Extract the (x, y) coordinate from the center of the cell holding the provided text.  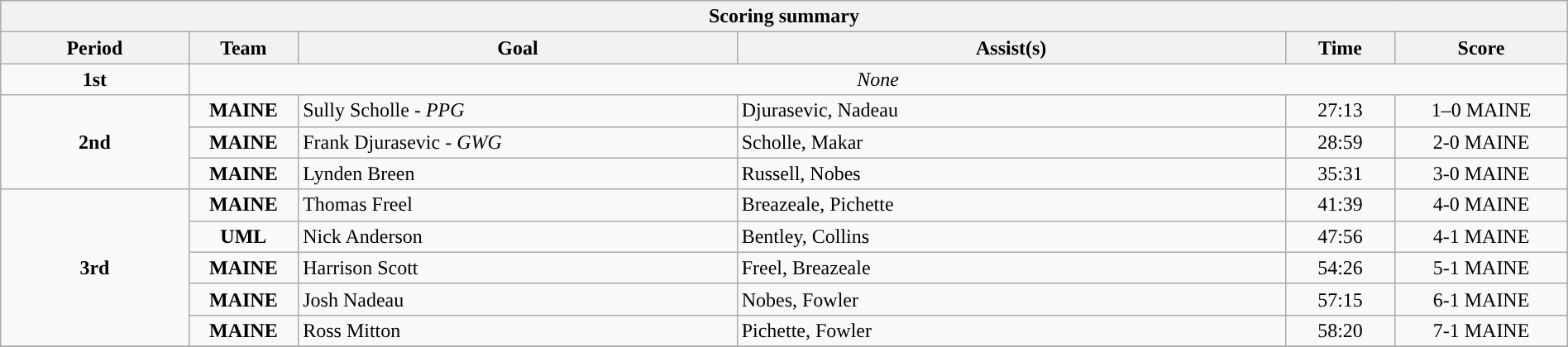
Time (1340, 48)
2-0 MAINE (1481, 142)
2nd (94, 142)
Bentley, Collins (1011, 236)
27:13 (1340, 111)
54:26 (1340, 268)
4-0 MAINE (1481, 205)
58:20 (1340, 330)
Nobes, Fowler (1011, 299)
Harrison Scott (518, 268)
Djurasevic, Nadeau (1011, 111)
Scoring summary (784, 17)
Breazeale, Pichette (1011, 205)
35:31 (1340, 173)
6-1 MAINE (1481, 299)
28:59 (1340, 142)
Period (94, 48)
Scholle, Makar (1011, 142)
Goal (518, 48)
Score (1481, 48)
1st (94, 79)
7-1 MAINE (1481, 330)
Russell, Nobes (1011, 173)
Josh Nadeau (518, 299)
Team (243, 48)
3rd (94, 268)
UML (243, 236)
Nick Anderson (518, 236)
3-0 MAINE (1481, 173)
Lynden Breen (518, 173)
1–0 MAINE (1481, 111)
Sully Scholle - PPG (518, 111)
5-1 MAINE (1481, 268)
Ross Mitton (518, 330)
Assist(s) (1011, 48)
Freel, Breazeale (1011, 268)
41:39 (1340, 205)
Frank Djurasevic - GWG (518, 142)
Pichette, Fowler (1011, 330)
47:56 (1340, 236)
None (878, 79)
57:15 (1340, 299)
4-1 MAINE (1481, 236)
Thomas Freel (518, 205)
